Capture the cell that displays the provided text and extract its (x, y) central coordinate. 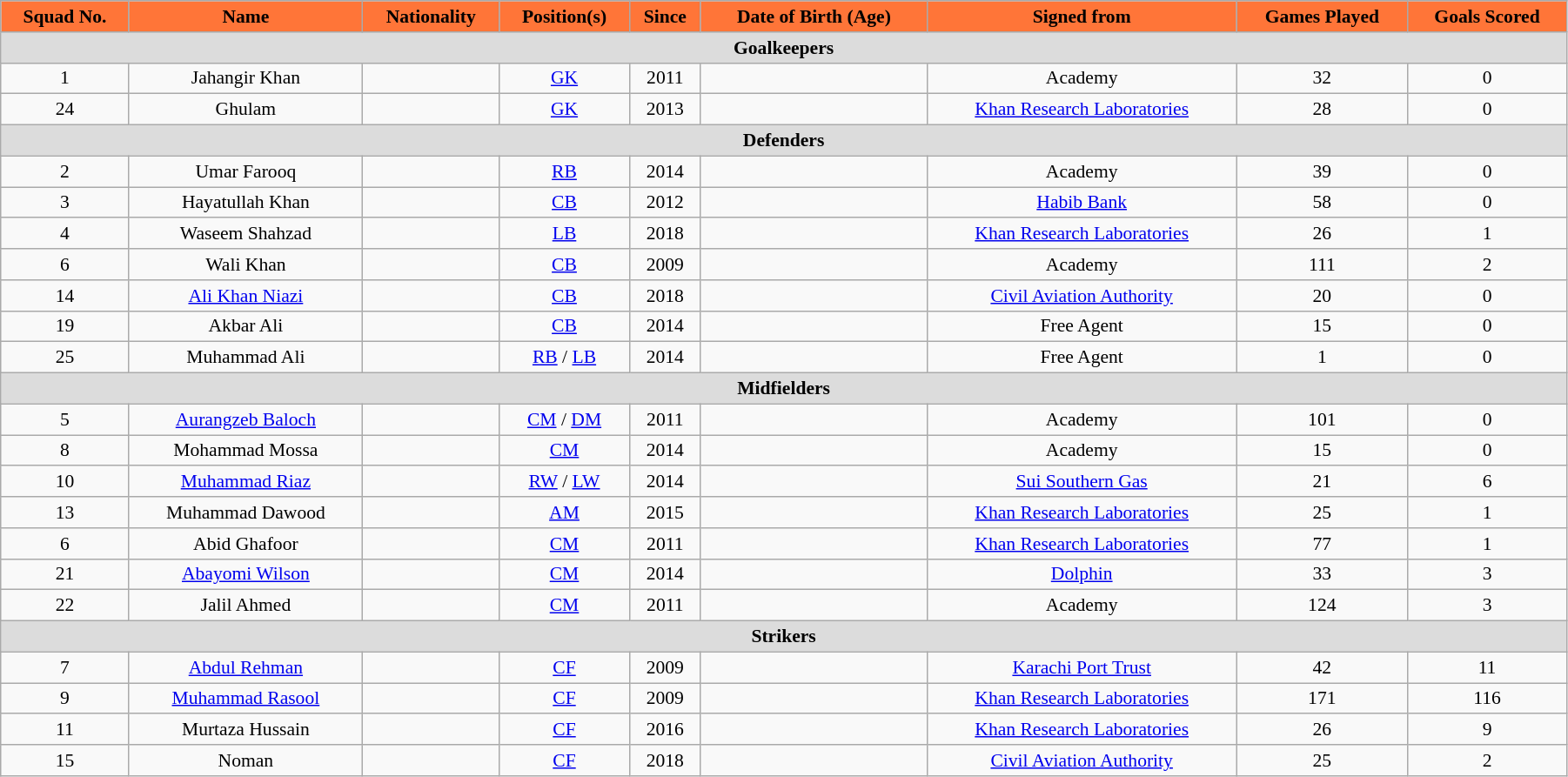
Abdul Rehman (245, 667)
Hayatullah Khan (245, 203)
Ghulam (245, 110)
LB (564, 234)
Murtaza Hussain (245, 730)
Jalil Ahmed (245, 606)
116 (1488, 699)
22 (65, 606)
2013 (665, 110)
Date of Birth (Age) (814, 17)
32 (1323, 78)
14 (65, 296)
Umar Farooq (245, 171)
Position(s) (564, 17)
Abid Ghafoor (245, 544)
10 (65, 482)
33 (1323, 574)
20 (1323, 296)
Signed from (1082, 17)
CM / DM (564, 419)
2016 (665, 730)
77 (1323, 544)
Akbar Ali (245, 326)
39 (1323, 171)
Noman (245, 760)
AM (564, 512)
RW / LW (564, 482)
Name (245, 17)
RB / LB (564, 358)
101 (1323, 419)
RB (564, 171)
Karachi Port Trust (1082, 667)
Muhammad Riaz (245, 482)
Dolphin (1082, 574)
124 (1323, 606)
13 (65, 512)
Goals Scored (1488, 17)
28 (1323, 110)
Games Played (1323, 17)
24 (65, 110)
Goalkeepers (784, 48)
Nationality (432, 17)
111 (1323, 265)
Strikers (784, 637)
5 (65, 419)
Waseem Shahzad (245, 234)
42 (1323, 667)
Defenders (784, 141)
4 (65, 234)
171 (1323, 699)
Midfielders (784, 389)
Abayomi Wilson (245, 574)
Aurangzeb Baloch (245, 419)
8 (65, 451)
Jahangir Khan (245, 78)
Ali Khan Niazi (245, 296)
Muhammad Dawood (245, 512)
19 (65, 326)
Since (665, 17)
2015 (665, 512)
Mohammad Mossa (245, 451)
7 (65, 667)
Muhammad Rasool (245, 699)
Muhammad Ali (245, 358)
Sui Southern Gas (1082, 482)
Squad No. (65, 17)
58 (1323, 203)
Wali Khan (245, 265)
Habib Bank (1082, 203)
2012 (665, 203)
